Identify which cell holds the provided text, then report its [x, y] central coordinate. 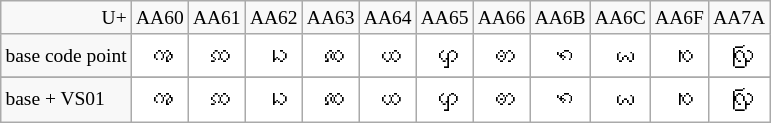
ꩣ︀ [330, 100]
ꩥ︀ [444, 100]
ꩦ︀ [502, 100]
ꩬ︀ [620, 100]
ꩠ [160, 56]
AA61 [216, 18]
U+ [66, 18]
ꩦ [502, 56]
base + VS01 [66, 100]
ꩣ [330, 56]
AA6B [560, 18]
ꩤ︀ [388, 100]
ꩯ︀ [679, 100]
ꩺ [738, 56]
AA60 [160, 18]
AA6F [679, 18]
ꩢ [274, 56]
ꩺ︀ [738, 100]
ꩡ︀ [216, 100]
AA64 [388, 18]
AA66 [502, 18]
AA7A [738, 18]
ꩫ︀ [560, 100]
ꩠ︀ [160, 100]
ꩫ [560, 56]
ꩯ [679, 56]
ꩤ [388, 56]
ꩬ [620, 56]
ꩢ︀ [274, 100]
ꩥ [444, 56]
AA65 [444, 18]
AA63 [330, 18]
ꩡ [216, 56]
AA6C [620, 18]
base code point [66, 56]
AA62 [274, 18]
